Determine the (X, Y) coordinate at the center of the cell enclosing the given text.  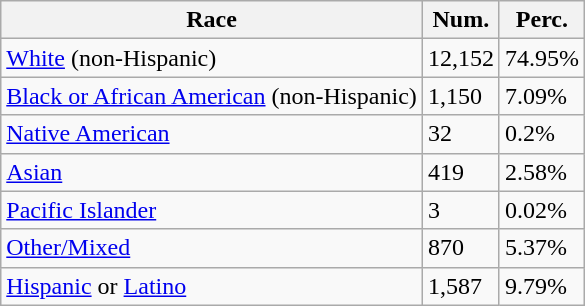
1,587 (460, 286)
5.37% (542, 248)
419 (460, 172)
2.58% (542, 172)
3 (460, 210)
Hispanic or Latino (212, 286)
7.09% (542, 96)
Other/Mixed (212, 248)
0.2% (542, 134)
Pacific Islander (212, 210)
870 (460, 248)
0.02% (542, 210)
Num. (460, 20)
White (non-Hispanic) (212, 58)
32 (460, 134)
Native American (212, 134)
Black or African American (non-Hispanic) (212, 96)
9.79% (542, 286)
12,152 (460, 58)
Perc. (542, 20)
74.95% (542, 58)
1,150 (460, 96)
Race (212, 20)
Asian (212, 172)
